Return the (x, y) coordinate for the center point of the cell that contains the specified text.  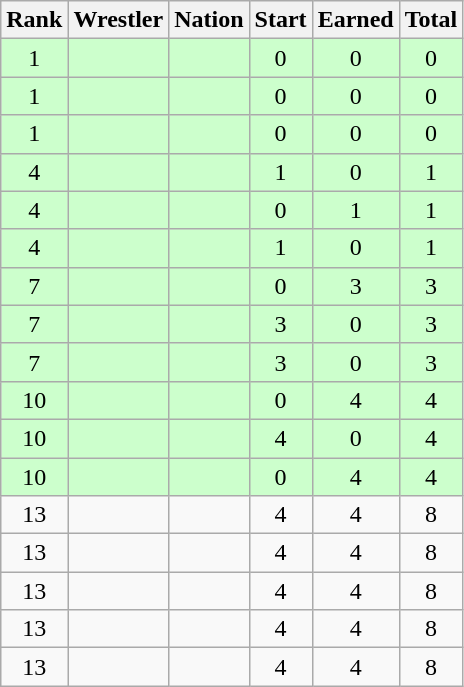
Rank (34, 20)
Total (431, 20)
Earned (356, 20)
Wrestler (118, 20)
Nation (209, 20)
Start (280, 20)
